Return (x, y) of the center of cell containing provided text 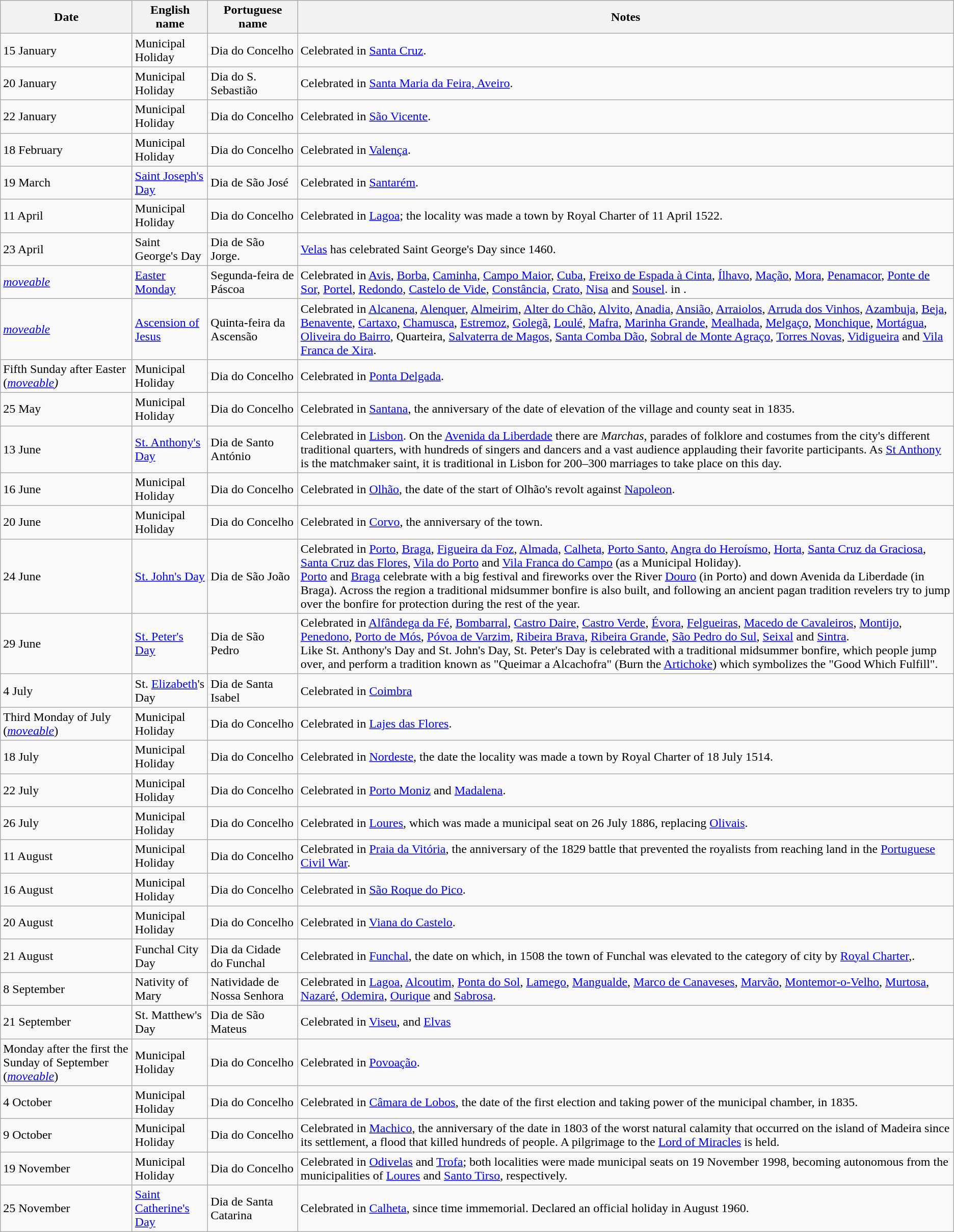
Dia da Cidade do Funchal (253, 956)
Celebrated in Lajes das Flores. (626, 724)
11 August (66, 856)
Velas has celebrated Saint George's Day since 1460. (626, 249)
26 July (66, 823)
Celebrated in Lagoa; the locality was made a town by Royal Charter of 11 April 1522. (626, 216)
Celebrated in Funchal, the date on which, in 1508 the town of Funchal was elevated to the category of city by Royal Charter,. (626, 956)
16 June (66, 489)
St. Peter's Day (170, 644)
Quinta-feira da Ascensão (253, 329)
Dia de São Mateus (253, 1022)
20 January (66, 84)
Saint Catherine's Day (170, 1209)
Celebrated in Ponta Delgada. (626, 376)
Celebrated in Santana, the anniversary of the date of elevation of the village and county seat in 1835. (626, 409)
16 August (66, 890)
Dia do S. Sebastião (253, 84)
Dia de Santa Isabel (253, 691)
22 January (66, 116)
24 June (66, 576)
Celebrated in Viseu, and Elvas (626, 1022)
Celebrated in Coimbra (626, 691)
Celebrated in Povoação. (626, 1062)
Easter Monday (170, 282)
Celebrated in Loures, which was made a municipal seat on 26 July 1886, replacing Olivais. (626, 823)
19 November (66, 1169)
Celebrated in Porto Moniz and Madalena. (626, 790)
Dia de São Pedro (253, 644)
English name (170, 17)
13 June (66, 449)
St. Elizabeth's Day (170, 691)
St. Matthew's Day (170, 1022)
Fifth Sunday after Easter (moveable) (66, 376)
22 July (66, 790)
Dia de Santo António (253, 449)
Celebrated in Santa Cruz. (626, 50)
Celebrated in São Vicente. (626, 116)
Celebrated in Câmara de Lobos, the date of the first election and taking power of the municipal chamber, in 1835. (626, 1103)
11 April (66, 216)
Celebrated in Nordeste, the date the locality was made a town by Royal Charter of 18 July 1514. (626, 757)
18 July (66, 757)
Ascension of Jesus (170, 329)
Date (66, 17)
Celebrated in Viana do Castelo. (626, 922)
4 October (66, 1103)
18 February (66, 150)
Celebrated in São Roque do Pico. (626, 890)
St. Anthony's Day (170, 449)
Celebrated in Corvo, the anniversary of the town. (626, 523)
Celebrated in Santarém. (626, 182)
Natividade de Nossa Senhora (253, 988)
19 March (66, 182)
15 January (66, 50)
Saint George's Day (170, 249)
Celebrated in Santa Maria da Feira, Aveiro. (626, 84)
25 November (66, 1209)
Third Monday of July (moveable) (66, 724)
29 June (66, 644)
Dia de Santa Catarina (253, 1209)
Saint Joseph's Day (170, 182)
Dia de São João (253, 576)
21 September (66, 1022)
23 April (66, 249)
Dia de São José (253, 182)
9 October (66, 1135)
Celebrated in Valença. (626, 150)
4 July (66, 691)
Segunda-feira de Páscoa (253, 282)
St. John's Day (170, 576)
Celebrated in Calheta, since time immemorial. Declared an official holiday in August 1960. (626, 1209)
Dia de São Jorge. (253, 249)
25 May (66, 409)
21 August (66, 956)
Funchal City Day (170, 956)
Portuguese name (253, 17)
20 August (66, 922)
Notes (626, 17)
Celebrated in Olhão, the date of the start of Olhão's revolt against Napoleon. (626, 489)
Nativity of Mary (170, 988)
20 June (66, 523)
Monday after the first the Sunday of September (moveable) (66, 1062)
8 September (66, 988)
Celebrated in Praia da Vitória, the anniversary of the 1829 battle that prevented the royalists from reaching land in the Portuguese Civil War. (626, 856)
